For the text-containing cell, return its midpoint in [x, y] coordinate format. 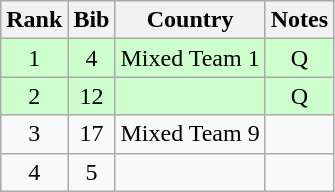
5 [92, 172]
17 [92, 134]
3 [34, 134]
Bib [92, 20]
Notes [299, 20]
Mixed Team 1 [190, 58]
1 [34, 58]
Rank [34, 20]
Mixed Team 9 [190, 134]
2 [34, 96]
Country [190, 20]
12 [92, 96]
